Capture the cell that displays the provided text and extract its (x, y) central coordinate. 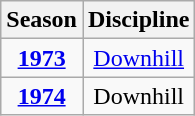
Discipline (138, 20)
Season (42, 20)
1973 (42, 58)
1974 (42, 96)
